Pinpoint the cell where the given text exists, returning its [X, Y] midpoint coordinate. 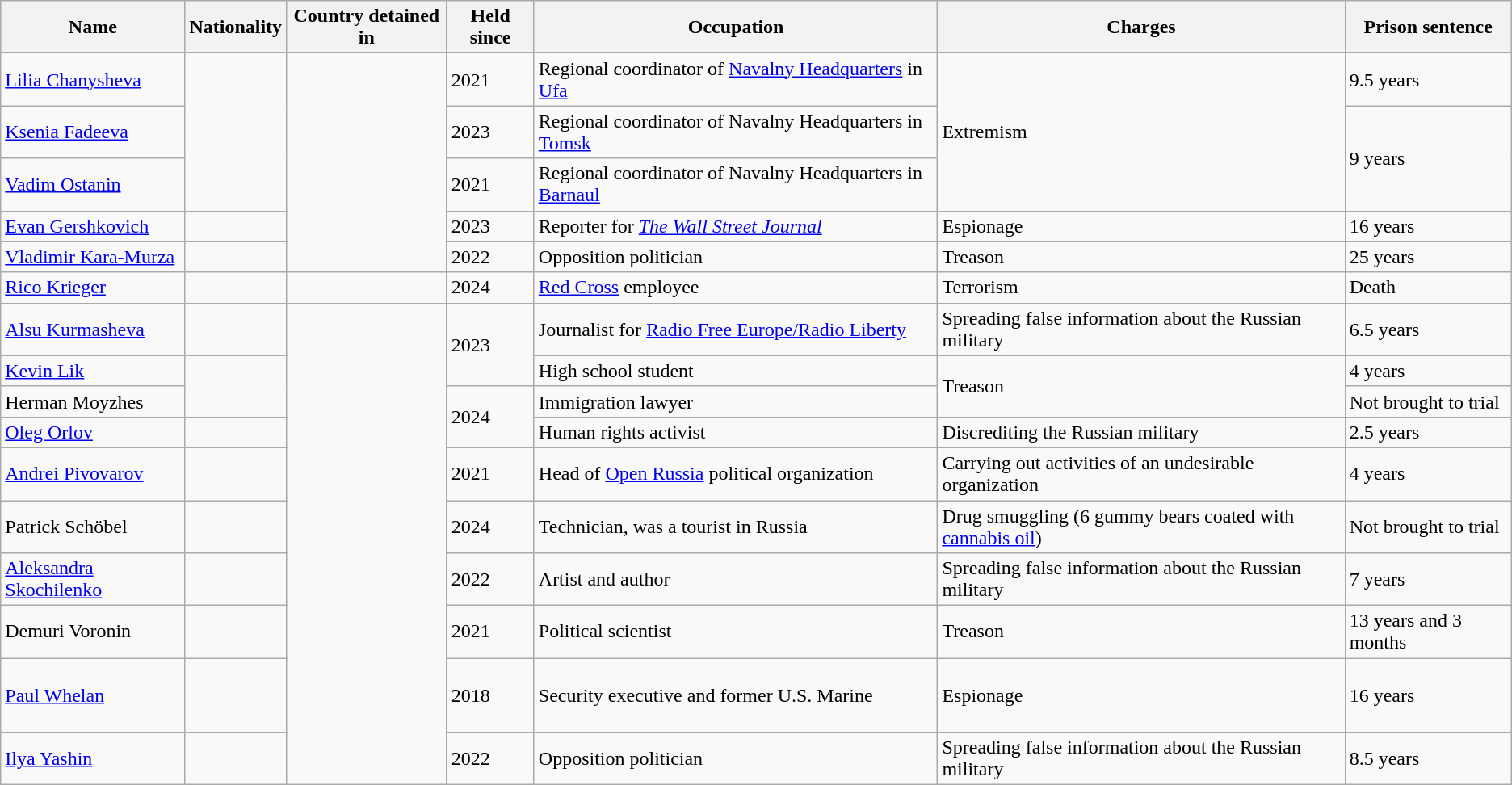
Immigration lawyer [736, 401]
Aleksandra Skochilenko [93, 580]
2.5 years [1428, 432]
2018 [490, 695]
9 years [1428, 158]
Vadim Ostanin [93, 184]
Regional coordinator of Navalny Headquarters in Tomsk [736, 132]
Extremism [1141, 132]
Reporter for The Wall Street Journal [736, 226]
Discrediting the Russian military [1141, 432]
Carrying out activities of an undesirable organization [1141, 473]
8.5 years [1428, 759]
Kevin Lik [93, 371]
Artist and author [736, 580]
Name [93, 27]
Head of Open Russia political organization [736, 473]
Red Cross employee [736, 288]
Drug smuggling (6 gummy bears coated with cannabis oil) [1141, 527]
Held since [490, 27]
Ksenia Fadeeva [93, 132]
6.5 years [1428, 330]
Ilya Yashin [93, 759]
Terrorism [1141, 288]
Lilia Chanysheva [93, 79]
Charges [1141, 27]
Prison sentence [1428, 27]
Security executive and former U.S. Marine [736, 695]
Alsu Kurmasheva [93, 330]
Rico Krieger [93, 288]
Nationality [236, 27]
Andrei Pivovarov [93, 473]
Political scientist [736, 632]
High school student [736, 371]
Herman Moyzhes [93, 401]
Vladimir Kara-Murza [93, 257]
Patrick Schöbel [93, 527]
Demuri Voronin [93, 632]
Country detained in [367, 27]
9.5 years [1428, 79]
Human rights activist [736, 432]
Regional coordinator of Navalny Headquarters in Barnaul [736, 184]
Oleg Orlov [93, 432]
Paul Whelan [93, 695]
Death [1428, 288]
25 years [1428, 257]
Regional coordinator of Navalny Headquarters in Ufa [736, 79]
Evan Gershkovich [93, 226]
Journalist for Radio Free Europe/Radio Liberty [736, 330]
13 years and 3 months [1428, 632]
Technician, was a tourist in Russia [736, 527]
Occupation [736, 27]
7 years [1428, 580]
